Identify which cell holds the provided text, then report its (x, y) central coordinate. 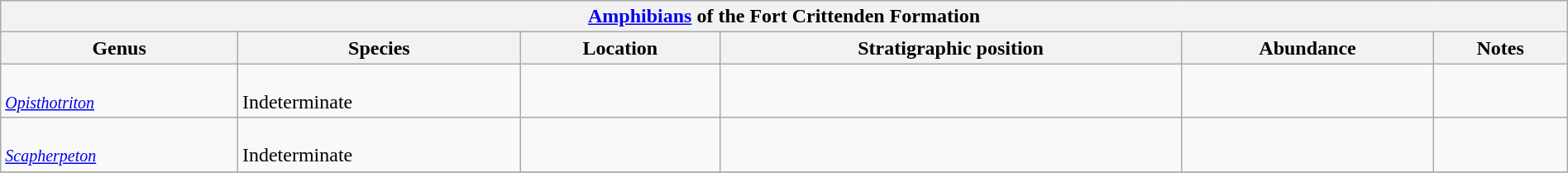
Genus (119, 48)
Amphibians of the Fort Crittenden Formation (784, 17)
Abundance (1307, 48)
Scapherpeton (119, 144)
Location (620, 48)
Opisthotriton (119, 91)
Notes (1500, 48)
Species (379, 48)
Stratigraphic position (951, 48)
